Output the (X, Y) coordinate of the center of the cell containing the given text.  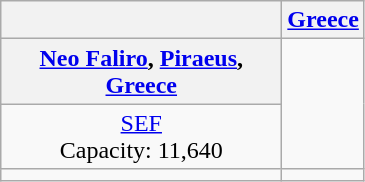
Greece (324, 20)
SEFCapacity: 11,640 (142, 136)
Neo Faliro, Piraeus, Greece (142, 72)
